Return [x, y] of the center of cell containing provided text 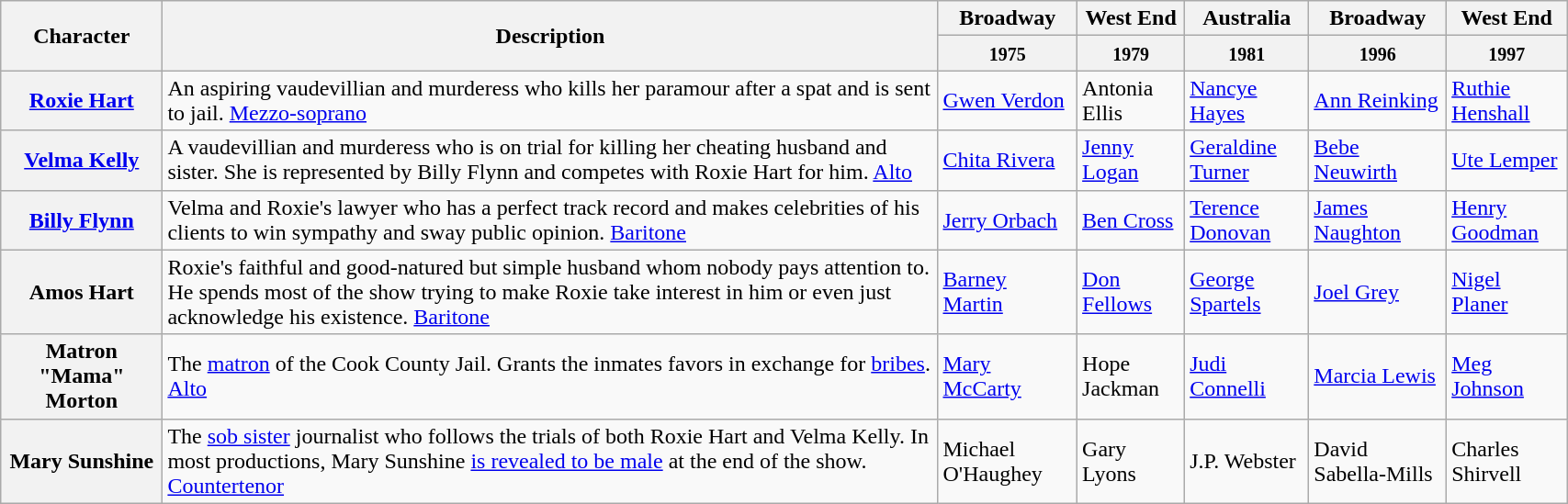
Amos Hart [82, 292]
James Naughton [1378, 220]
Barney Martin [1008, 292]
Description [550, 36]
Henry Goodman [1506, 220]
Roxie Hart [82, 101]
Judi Connelli [1247, 376]
Bebe Neuwirth [1378, 160]
Joel Grey [1378, 292]
Ute Lemper [1506, 160]
Meg Johnson [1506, 376]
An aspiring vaudevillian and murderess who kills her paramour after a spat and is sent to jail. Mezzo-soprano [550, 101]
Charles Shirvell [1506, 461]
Hope Jackman [1132, 376]
Ruthie Henshall [1506, 101]
Jenny Logan [1132, 160]
Velma Kelly [82, 160]
1997 [1506, 53]
Mary Sunshine [82, 461]
Velma and Roxie's lawyer who has a perfect track record and makes celebrities of his clients to win sympathy and sway public opinion. Baritone [550, 220]
1996 [1378, 53]
Ben Cross [1132, 220]
J.P. Webster [1247, 461]
George Spartels [1247, 292]
1979 [1132, 53]
Mary McCarty [1008, 376]
Chita Rivera [1008, 160]
Nigel Planer [1506, 292]
The matron of the Cook County Jail. Grants the inmates favors in exchange for bribes. Alto [550, 376]
Character [82, 36]
Marcia Lewis [1378, 376]
Nancye Hayes [1247, 101]
Australia [1247, 18]
Antonia Ellis [1132, 101]
Billy Flynn [82, 220]
David Sabella-Mills [1378, 461]
1975 [1008, 53]
Matron "Mama" Morton [82, 376]
Michael O'Haughey [1008, 461]
Gwen Verdon [1008, 101]
Geraldine Turner [1247, 160]
Jerry Orbach [1008, 220]
Ann Reinking [1378, 101]
1981 [1247, 53]
Gary Lyons [1132, 461]
Terence Donovan [1247, 220]
Don Fellows [1132, 292]
